Provide the (X, Y) coordinate of the cell's center where the given text is located.  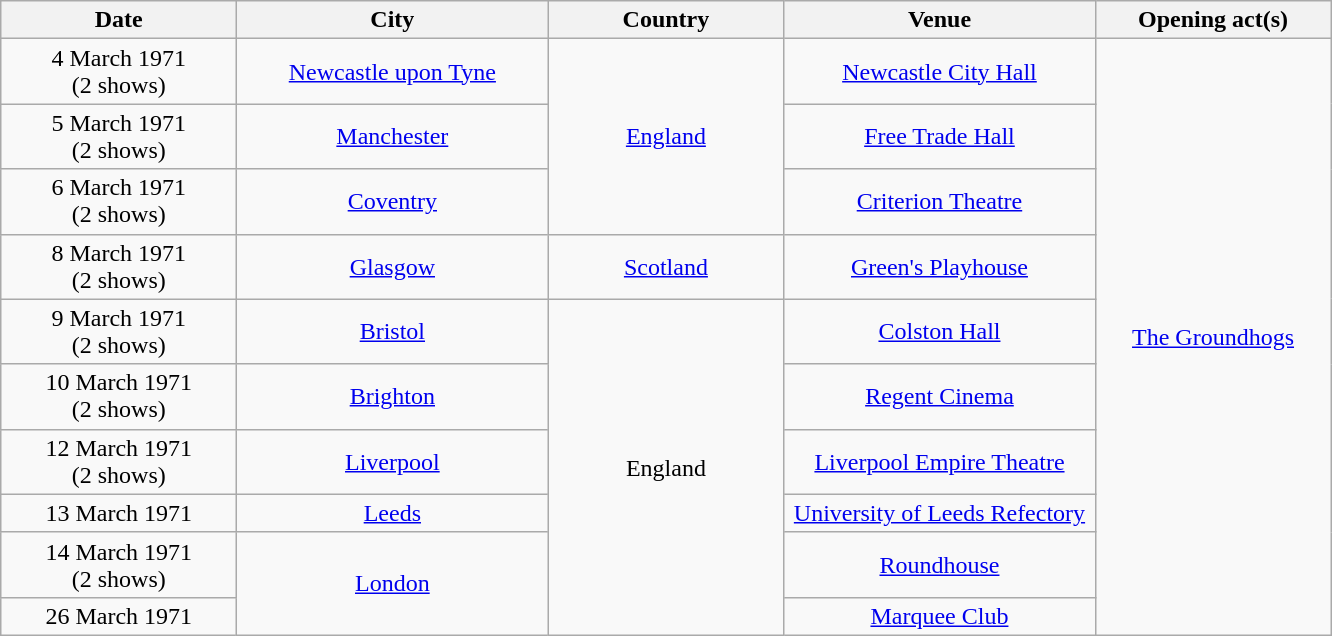
10 March 1971(2 shows) (119, 396)
Marquee Club (940, 616)
Liverpool (392, 462)
Coventry (392, 202)
6 March 1971(2 shows) (119, 202)
London (392, 584)
Opening act(s) (1213, 20)
13 March 1971 (119, 513)
Free Trade Hall (940, 136)
12 March 1971(2 shows) (119, 462)
University of Leeds Refectory (940, 513)
Newcastle upon Tyne (392, 72)
Colston Hall (940, 332)
Leeds (392, 513)
4 March 1971(2 shows) (119, 72)
14 March 1971(2 shows) (119, 564)
9 March 1971(2 shows) (119, 332)
Criterion Theatre (940, 202)
Bristol (392, 332)
Glasgow (392, 266)
Newcastle City Hall (940, 72)
5 March 1971(2 shows) (119, 136)
Country (666, 20)
Manchester (392, 136)
Brighton (392, 396)
Green's Playhouse (940, 266)
Roundhouse (940, 564)
Date (119, 20)
City (392, 20)
The Groundhogs (1213, 338)
Regent Cinema (940, 396)
26 March 1971 (119, 616)
Venue (940, 20)
Liverpool Empire Theatre (940, 462)
8 March 1971(2 shows) (119, 266)
Scotland (666, 266)
